Extract the (X, Y) coordinate from the center of the cell holding the provided text.  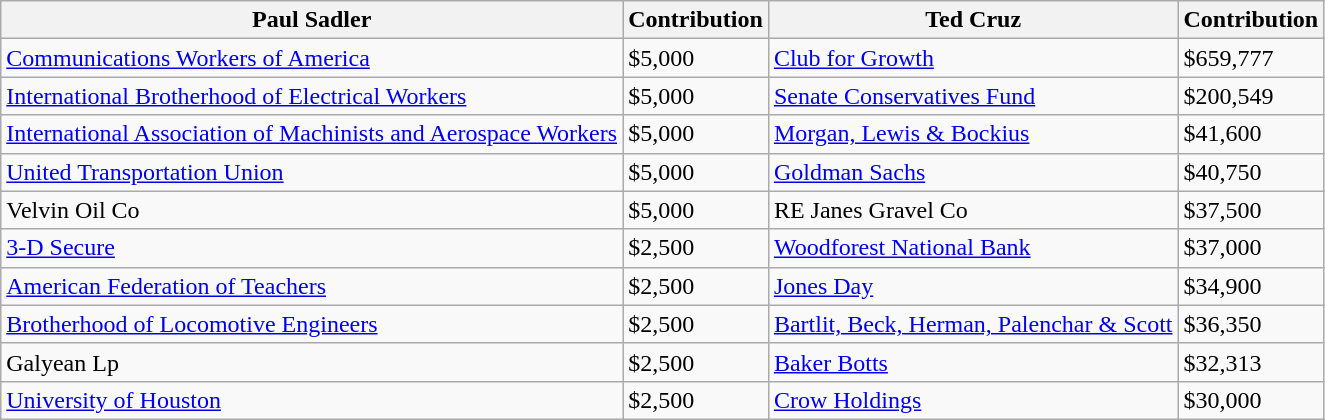
$36,350 (1251, 324)
International Brotherhood of Electrical Workers (312, 96)
Paul Sadler (312, 20)
Jones Day (973, 286)
Club for Growth (973, 58)
International Association of Machinists and Aerospace Workers (312, 134)
Baker Botts (973, 362)
$659,777 (1251, 58)
$32,313 (1251, 362)
$200,549 (1251, 96)
United Transportation Union (312, 172)
$37,000 (1251, 248)
Senate Conservatives Fund (973, 96)
$30,000 (1251, 400)
$41,600 (1251, 134)
University of Houston (312, 400)
Morgan, Lewis & Bockius (973, 134)
Goldman Sachs (973, 172)
Bartlit, Beck, Herman, Palenchar & Scott (973, 324)
Velvin Oil Co (312, 210)
Galyean Lp (312, 362)
Crow Holdings (973, 400)
Brotherhood of Locomotive Engineers (312, 324)
3-D Secure (312, 248)
American Federation of Teachers (312, 286)
$40,750 (1251, 172)
Communications Workers of America (312, 58)
Woodforest National Bank (973, 248)
$34,900 (1251, 286)
RE Janes Gravel Co (973, 210)
$37,500 (1251, 210)
Ted Cruz (973, 20)
